Provide the [X, Y] coordinate of the cell's center where the given text is located.  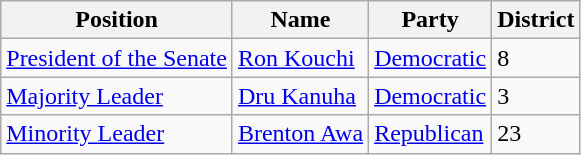
Position [117, 20]
Minority Leader [117, 134]
Party [430, 20]
Dru Kanuha [300, 96]
President of the Senate [117, 58]
3 [536, 96]
Brenton Awa [300, 134]
Name [300, 20]
Majority Leader [117, 96]
8 [536, 58]
District [536, 20]
Ron Kouchi [300, 58]
Republican [430, 134]
23 [536, 134]
